Find where the given text appears and provide that cell's center as (X, Y) coordinate. 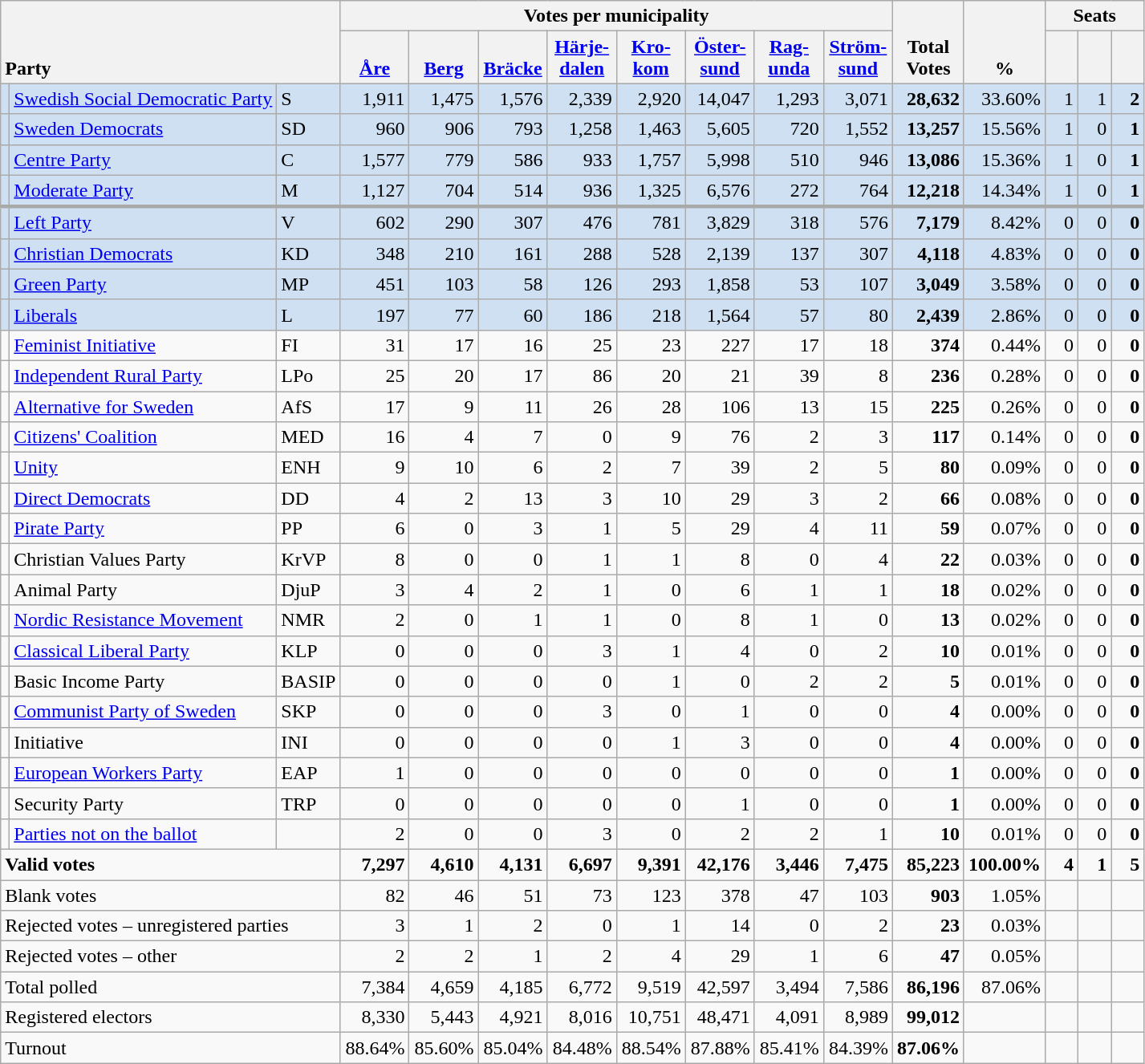
76 (720, 437)
73 (582, 895)
7,475 (858, 864)
7,586 (858, 987)
Swedish Social Democratic Party (143, 99)
26 (582, 407)
Green Party (143, 284)
7,179 (928, 223)
Total polled (170, 987)
DjuP (308, 590)
7,297 (375, 864)
318 (789, 223)
PP (308, 529)
86 (582, 376)
Total Votes (928, 42)
INI (308, 742)
Ström- sund (858, 58)
6,772 (582, 987)
1,258 (582, 129)
Registered electors (170, 1017)
1,858 (720, 284)
14.34% (1005, 191)
ENH (308, 468)
288 (582, 254)
Åre (375, 58)
137 (789, 254)
59 (928, 529)
1,577 (375, 160)
0.44% (1005, 345)
781 (651, 223)
LPo (308, 376)
1,757 (651, 160)
42,597 (720, 987)
28,632 (928, 99)
86,196 (928, 987)
3,494 (789, 987)
Basic Income Party (143, 681)
4,185 (513, 987)
1,911 (375, 99)
Turnout (170, 1048)
6,697 (582, 864)
451 (375, 284)
46 (444, 895)
5,443 (444, 1017)
9,519 (651, 987)
906 (444, 129)
Centre Party (143, 160)
6,576 (720, 191)
10,751 (651, 1017)
Direct Democrats (143, 498)
374 (928, 345)
1,325 (651, 191)
14 (720, 926)
Bräcke (513, 58)
1,293 (789, 99)
84.39% (858, 1048)
9,391 (651, 864)
528 (651, 254)
Liberals (143, 315)
Unity (143, 468)
Alternative for Sweden (143, 407)
Härje- dalen (582, 58)
4,659 (444, 987)
Left Party (143, 223)
0.26% (1005, 407)
Communist Party of Sweden (143, 712)
1,463 (651, 129)
3.58% (1005, 284)
KLP (308, 651)
0.08% (1005, 498)
Seats (1094, 16)
476 (582, 223)
88.64% (375, 1048)
5,998 (720, 160)
NMR (308, 620)
197 (375, 315)
M (308, 191)
Independent Rural Party (143, 376)
V (308, 223)
186 (582, 315)
13,086 (928, 160)
MP (308, 284)
946 (858, 160)
3,446 (789, 864)
33.60% (1005, 99)
EAP (308, 773)
Parties not on the ballot (143, 834)
106 (720, 407)
AfS (308, 407)
117 (928, 437)
L (308, 315)
793 (513, 129)
BASIP (308, 681)
S (308, 99)
Security Party (143, 803)
8,330 (375, 1017)
Rag- unda (789, 58)
3,829 (720, 223)
2,439 (928, 315)
4,118 (928, 254)
Rejected votes – unregistered parties (170, 926)
2,139 (720, 254)
FI (308, 345)
57 (789, 315)
Kro- kom (651, 58)
0.07% (1005, 529)
3,071 (858, 99)
2,339 (582, 99)
51 (513, 895)
82 (375, 895)
218 (651, 315)
% (1005, 42)
107 (858, 284)
1.05% (1005, 895)
Classical Liberal Party (143, 651)
2.86% (1005, 315)
12,218 (928, 191)
15.36% (1005, 160)
1,576 (513, 99)
Nordic Resistance Movement (143, 620)
8,989 (858, 1017)
MED (308, 437)
KD (308, 254)
161 (513, 254)
87.88% (720, 1048)
22 (928, 559)
4,091 (789, 1017)
720 (789, 129)
0.28% (1005, 376)
Feminist Initiative (143, 345)
Animal Party (143, 590)
85.60% (444, 1048)
Initiative (143, 742)
DD (308, 498)
Sweden Democrats (143, 129)
0.14% (1005, 437)
704 (444, 191)
1,475 (444, 99)
290 (444, 223)
99,012 (928, 1017)
85,223 (928, 864)
933 (582, 160)
272 (789, 191)
236 (928, 376)
77 (444, 315)
510 (789, 160)
4,921 (513, 1017)
66 (928, 498)
84.48% (582, 1048)
4.83% (1005, 254)
8,016 (582, 1017)
13,257 (928, 129)
0.09% (1005, 468)
European Workers Party (143, 773)
Moderate Party (143, 191)
Blank votes (170, 895)
88.54% (651, 1048)
21 (720, 376)
293 (651, 284)
Party (170, 42)
7,384 (375, 987)
15.56% (1005, 129)
Valid votes (170, 864)
TRP (308, 803)
210 (444, 254)
8.42% (1005, 223)
42,176 (720, 864)
4,610 (444, 864)
602 (375, 223)
C (308, 160)
85.04% (513, 1048)
576 (858, 223)
100.00% (1005, 864)
31 (375, 345)
53 (789, 284)
4,131 (513, 864)
48,471 (720, 1017)
1,552 (858, 129)
514 (513, 191)
1,127 (375, 191)
225 (928, 407)
5,605 (720, 129)
227 (720, 345)
15 (858, 407)
Pirate Party (143, 529)
1,564 (720, 315)
Rejected votes – other (170, 956)
KrVP (308, 559)
Christian Values Party (143, 559)
85.41% (789, 1048)
779 (444, 160)
123 (651, 895)
936 (582, 191)
Öster- sund (720, 58)
586 (513, 160)
126 (582, 284)
28 (651, 407)
903 (928, 895)
58 (513, 284)
SD (308, 129)
0.05% (1005, 956)
SKP (308, 712)
3,049 (928, 284)
Votes per municipality (616, 16)
Citizens' Coalition (143, 437)
348 (375, 254)
378 (720, 895)
14,047 (720, 99)
60 (513, 315)
2,920 (651, 99)
Christian Democrats (143, 254)
Berg (444, 58)
764 (858, 191)
960 (375, 129)
